For the text-containing cell, return its midpoint in [x, y] coordinate format. 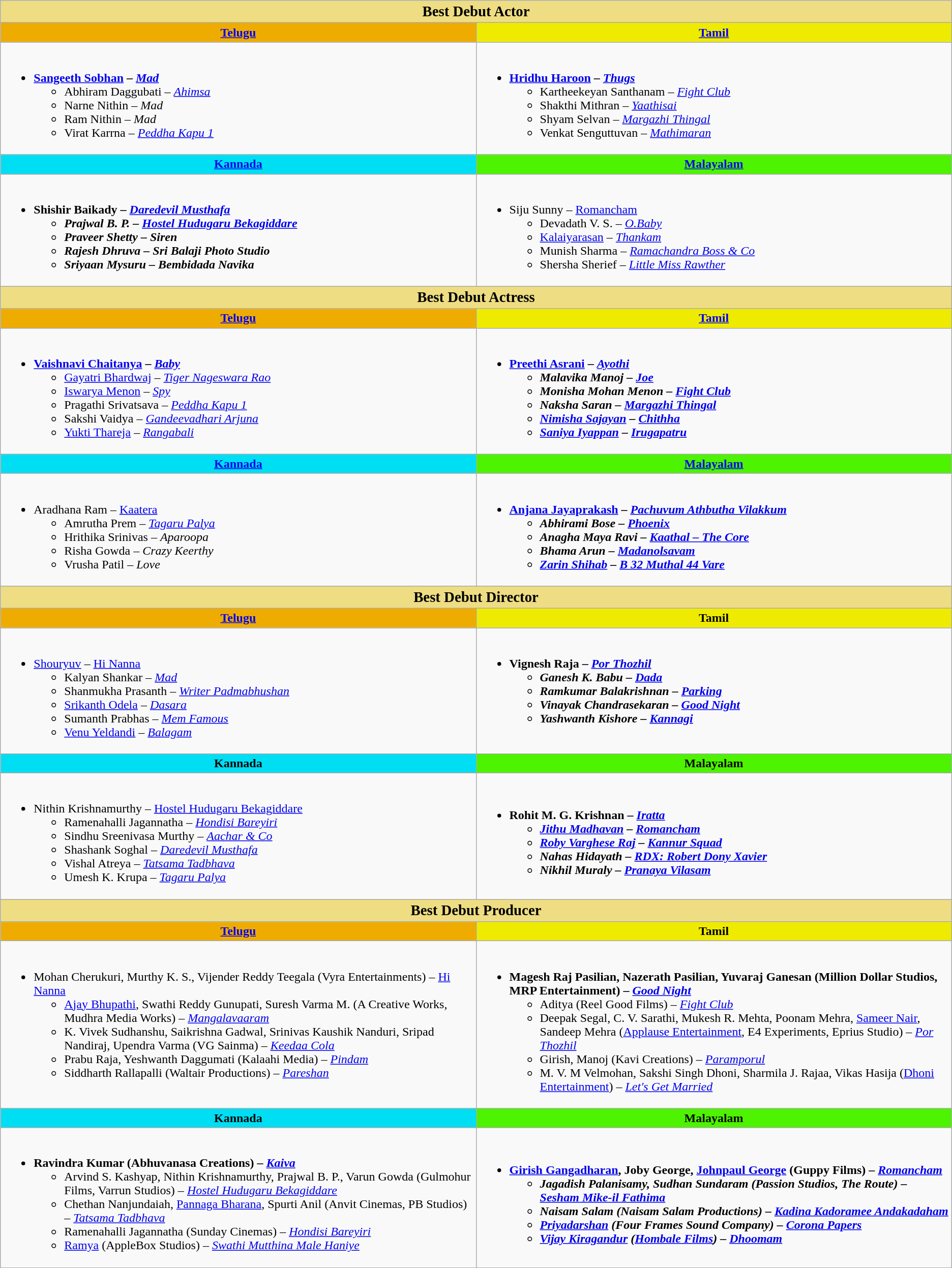
Sangeeth Sobhan – MadAbhiram Daggubati – AhimsaNarne Nithin – MadRam Nithin – MadVirat Karrna – Peddha Kapu 1 [238, 99]
Best Debut Director [476, 597]
Best Debut Actress [476, 297]
Vignesh Raja – Por ThozhilGanesh K. Babu – DadaRamkumar Balakrishnan – ParkingVinayak Chandrasekaran – Good NightYashwanth Kishore – Kannagi [714, 690]
Best Debut Producer [476, 911]
Aradhana Ram – KaateraAmrutha Prem – Tagaru PalyaHrithika Srinivas – AparoopaRisha Gowda – Crazy KeerthyVrusha Patil – Love [238, 530]
Best Debut Actor [476, 12]
Hridhu Haroon – ThugsKartheekeyan Santhanam – Fight ClubShakthi Mithran – YaathisaiShyam Selvan – Margazhi ThingalVenkat Senguttuvan – Mathimaran [714, 99]
Siju Sunny – RomanchamDevadath V. S. – O.BabyKalaiyarasan – ThankamMunish Sharma – Ramachandra Boss & CoShersha Sherief – Little Miss Rawther [714, 230]
